Scan for the cell matching the given text and deliver its [x, y] coordinate at center. 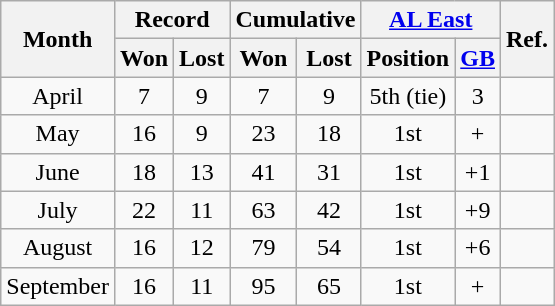
Ref. [528, 39]
+1 [478, 172]
Position [408, 58]
Month [58, 39]
54 [329, 248]
13 [202, 172]
June [58, 172]
12 [202, 248]
42 [329, 210]
65 [329, 286]
Cumulative [296, 20]
+9 [478, 210]
Record [172, 20]
May [58, 134]
+6 [478, 248]
April [58, 96]
August [58, 248]
September [58, 286]
23 [264, 134]
22 [144, 210]
41 [264, 172]
31 [329, 172]
3 [478, 96]
79 [264, 248]
63 [264, 210]
GB [478, 58]
95 [264, 286]
5th (tie) [408, 96]
July [58, 210]
AL East [431, 20]
